Determine the (X, Y) coordinate at the center of the cell enclosing the given text.  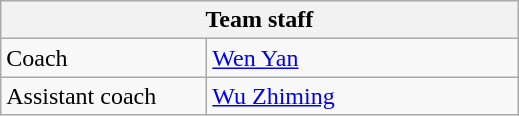
Team staff (260, 20)
Assistant coach (104, 96)
Wen Yan (362, 58)
Coach (104, 58)
Wu Zhiming (362, 96)
